Pinpoint the cell where the given text exists, returning its [x, y] midpoint coordinate. 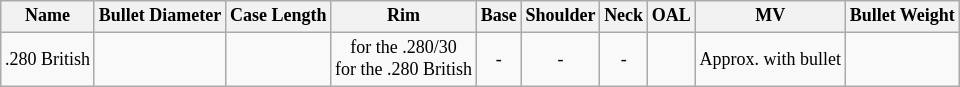
Neck [624, 16]
.280 British [48, 59]
Name [48, 16]
Case Length [278, 16]
Bullet Weight [902, 16]
OAL [671, 16]
for the .280/30 for the .280 British [404, 59]
Rim [404, 16]
MV [770, 16]
Bullet Diameter [160, 16]
Shoulder [560, 16]
Base [498, 16]
Approx. with bullet [770, 59]
